Capture the cell that displays the provided text and extract its (X, Y) central coordinate. 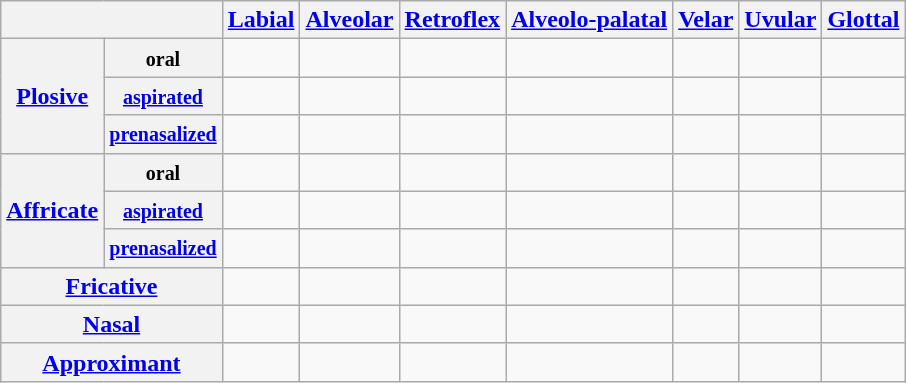
Labial (261, 20)
Approximant (112, 362)
Alveolar (350, 20)
Affricate (52, 210)
Fricative (112, 286)
Plosive (52, 96)
Retroflex (452, 20)
Alveolo-palatal (590, 20)
Nasal (112, 324)
Uvular (780, 20)
Glottal (864, 20)
Velar (706, 20)
